Return (X, Y) of the center of cell containing provided text 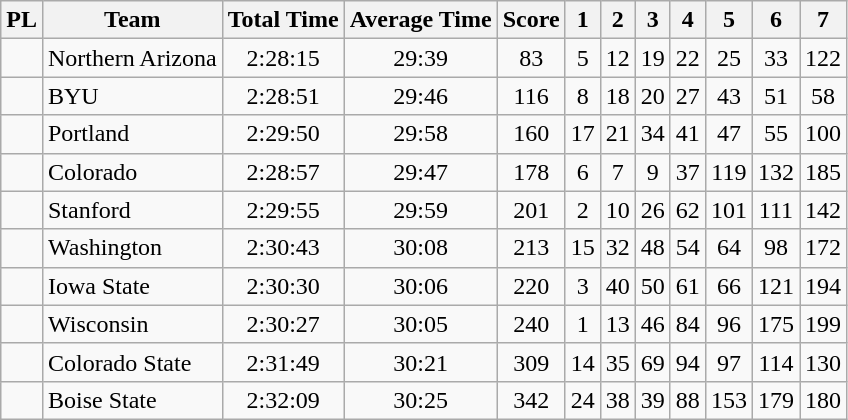
30:25 (420, 400)
2:29:50 (283, 134)
309 (531, 362)
29:39 (420, 58)
83 (531, 58)
29:59 (420, 210)
43 (728, 96)
37 (688, 172)
199 (824, 324)
Team (132, 20)
29:47 (420, 172)
172 (824, 248)
22 (688, 58)
Average Time (420, 20)
142 (824, 210)
94 (688, 362)
17 (582, 134)
185 (824, 172)
2:28:51 (283, 96)
PL (22, 20)
41 (688, 134)
58 (824, 96)
2:31:49 (283, 362)
101 (728, 210)
66 (728, 286)
34 (652, 134)
46 (652, 324)
9 (652, 172)
88 (688, 400)
2:32:09 (283, 400)
179 (776, 400)
201 (531, 210)
32 (618, 248)
19 (652, 58)
21 (618, 134)
111 (776, 210)
61 (688, 286)
175 (776, 324)
48 (652, 248)
55 (776, 134)
342 (531, 400)
25 (728, 58)
Score (531, 20)
51 (776, 96)
2:30:30 (283, 286)
62 (688, 210)
12 (618, 58)
Boise State (132, 400)
122 (824, 58)
Portland (132, 134)
29:58 (420, 134)
153 (728, 400)
54 (688, 248)
29:46 (420, 96)
Washington (132, 248)
30:06 (420, 286)
220 (531, 286)
10 (618, 210)
160 (531, 134)
38 (618, 400)
8 (582, 96)
178 (531, 172)
33 (776, 58)
50 (652, 286)
119 (728, 172)
132 (776, 172)
213 (531, 248)
14 (582, 362)
39 (652, 400)
180 (824, 400)
27 (688, 96)
240 (531, 324)
24 (582, 400)
4 (688, 20)
96 (728, 324)
2:28:57 (283, 172)
Northern Arizona (132, 58)
2:30:27 (283, 324)
30:21 (420, 362)
2:30:43 (283, 248)
47 (728, 134)
35 (618, 362)
Colorado State (132, 362)
130 (824, 362)
194 (824, 286)
26 (652, 210)
18 (618, 96)
98 (776, 248)
30:05 (420, 324)
Total Time (283, 20)
116 (531, 96)
13 (618, 324)
15 (582, 248)
121 (776, 286)
BYU (132, 96)
Iowa State (132, 286)
84 (688, 324)
97 (728, 362)
2:29:55 (283, 210)
100 (824, 134)
Colorado (132, 172)
Stanford (132, 210)
30:08 (420, 248)
40 (618, 286)
69 (652, 362)
2:28:15 (283, 58)
20 (652, 96)
Wisconsin (132, 324)
114 (776, 362)
64 (728, 248)
